Find where the given text appears and provide that cell's center as [x, y] coordinate. 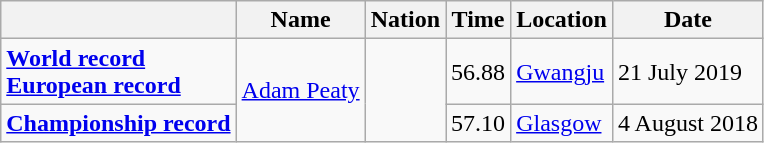
Adam Peaty [300, 90]
Location [562, 20]
World recordEuropean record [118, 72]
57.10 [478, 123]
Glasgow [562, 123]
56.88 [478, 72]
21 July 2019 [688, 72]
Championship record [118, 123]
Nation [405, 20]
Time [478, 20]
Name [300, 20]
Date [688, 20]
Gwangju [562, 72]
4 August 2018 [688, 123]
